Determine the [X, Y] coordinate at the center of the cell enclosing the given text.  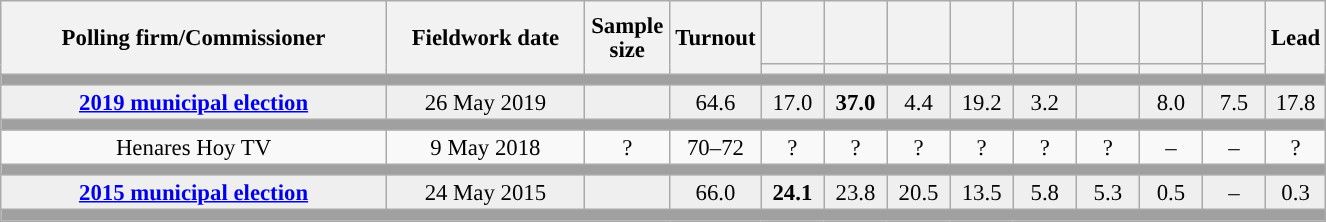
17.8 [1296, 102]
3.2 [1044, 102]
37.0 [856, 102]
19.2 [982, 102]
64.6 [716, 102]
7.5 [1234, 102]
2019 municipal election [194, 102]
17.0 [792, 102]
5.3 [1108, 194]
24 May 2015 [485, 194]
5.8 [1044, 194]
Polling firm/Commissioner [194, 38]
Fieldwork date [485, 38]
2015 municipal election [194, 194]
70–72 [716, 148]
26 May 2019 [485, 102]
Turnout [716, 38]
66.0 [716, 194]
8.0 [1170, 102]
0.3 [1296, 194]
13.5 [982, 194]
9 May 2018 [485, 148]
23.8 [856, 194]
Henares Hoy TV [194, 148]
24.1 [792, 194]
0.5 [1170, 194]
Lead [1296, 38]
20.5 [918, 194]
4.4 [918, 102]
Sample size [627, 38]
